Find where the given text appears and provide that cell's center as [X, Y] coordinate. 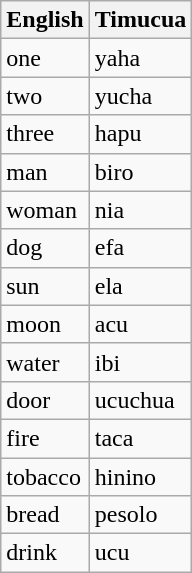
hapu [140, 134]
two [45, 96]
ibi [140, 362]
bread [45, 515]
dog [45, 248]
moon [45, 324]
taca [140, 438]
tobacco [45, 477]
biro [140, 172]
three [45, 134]
efa [140, 248]
sun [45, 286]
ucuchua [140, 400]
Timucua [140, 20]
pesolo [140, 515]
door [45, 400]
ela [140, 286]
yaha [140, 58]
nia [140, 210]
hinino [140, 477]
drink [45, 553]
water [45, 362]
acu [140, 324]
woman [45, 210]
yucha [140, 96]
one [45, 58]
English [45, 20]
man [45, 172]
ucu [140, 553]
fire [45, 438]
